Detect which cell encompasses the target text, then output its [X, Y] center coordinate. 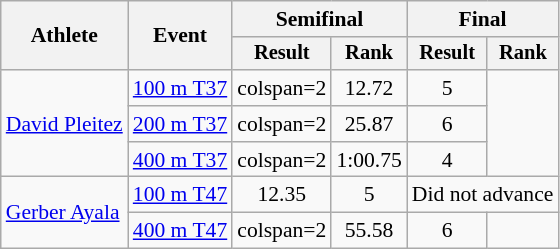
12.72 [368, 88]
Athlete [64, 36]
Event [180, 36]
1:00.75 [368, 160]
100 m T37 [180, 88]
100 m T47 [180, 195]
Gerber Ayala [64, 212]
55.58 [368, 231]
400 m T37 [180, 160]
4 [448, 160]
Final [483, 19]
David Pleitez [64, 124]
Semifinal [320, 19]
400 m T47 [180, 231]
12.35 [282, 195]
200 m T37 [180, 124]
Did not advance [483, 195]
25.87 [368, 124]
